Identify which cell holds the provided text, then report its (x, y) central coordinate. 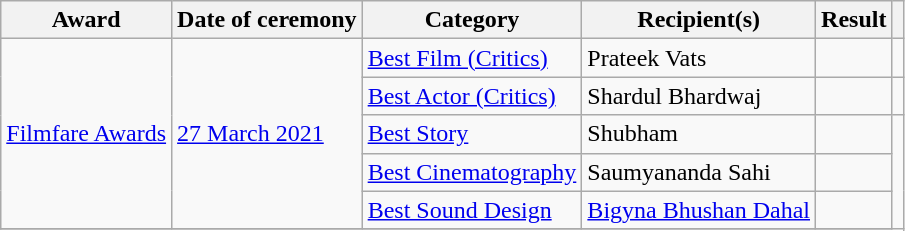
Best Story (472, 134)
Shubham (699, 134)
Saumyananda Sahi (699, 172)
Best Sound Design (472, 210)
Category (472, 20)
Recipient(s) (699, 20)
Best Actor (Critics) (472, 96)
Prateek Vats (699, 58)
Best Film (Critics) (472, 58)
Bigyna Bhushan Dahal (699, 210)
Date of ceremony (268, 20)
27 March 2021 (268, 134)
Award (86, 20)
Shardul Bhardwaj (699, 96)
Filmfare Awards (86, 134)
Result (854, 20)
Best Cinematography (472, 172)
